Output the [X, Y] coordinate of the center of the cell containing the given text.  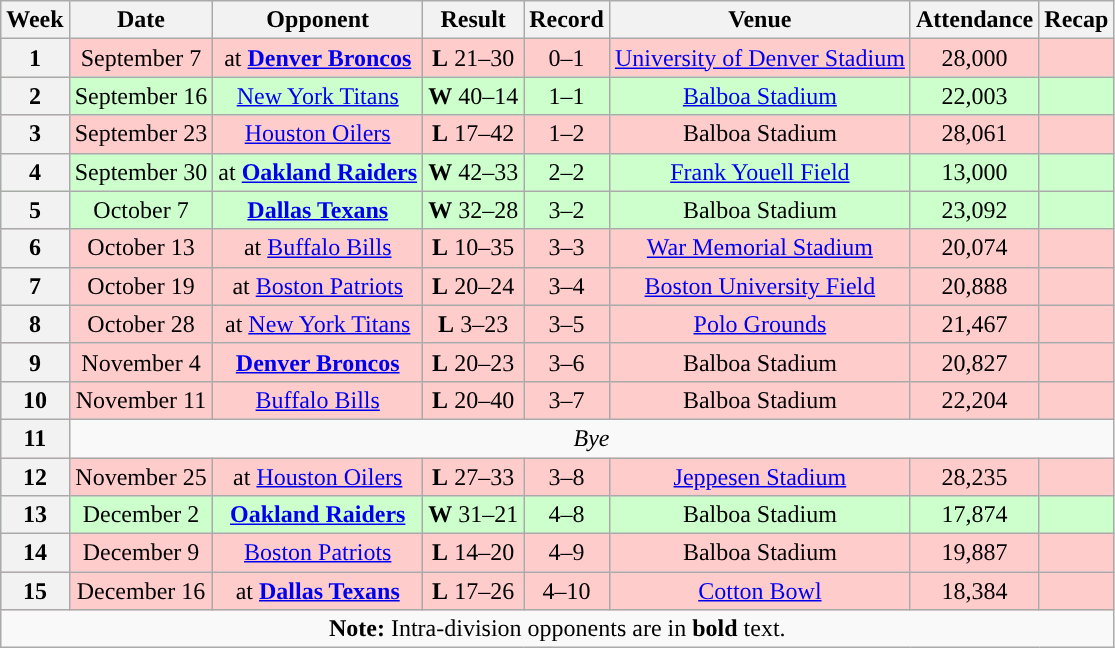
Denver Broncos [318, 362]
L 20–40 [474, 400]
Date [141, 20]
L 14–20 [474, 553]
at Denver Broncos [318, 58]
14 [35, 553]
Bye [592, 438]
L 17–26 [474, 591]
September 23 [141, 134]
5 [35, 210]
18,384 [974, 591]
Venue [760, 20]
15 [35, 591]
at Boston Patriots [318, 286]
W 31–21 [474, 515]
0–1 [567, 58]
New York Titans [318, 96]
L 17–42 [474, 134]
L 10–35 [474, 248]
20,074 [974, 248]
September 16 [141, 96]
December 16 [141, 591]
University of Denver Stadium [760, 58]
November 25 [141, 477]
Oakland Raiders [318, 515]
6 [35, 248]
September 30 [141, 172]
L 20–23 [474, 362]
2–2 [567, 172]
October 19 [141, 286]
October 7 [141, 210]
1–2 [567, 134]
L 20–24 [474, 286]
at Buffalo Bills [318, 248]
Polo Grounds [760, 324]
W 42–33 [474, 172]
3 [35, 134]
28,000 [974, 58]
7 [35, 286]
Week [35, 20]
3–7 [567, 400]
3–8 [567, 477]
W 32–28 [474, 210]
L 27–33 [474, 477]
19,887 [974, 553]
December 9 [141, 553]
8 [35, 324]
4–9 [567, 553]
November 4 [141, 362]
Jeppesen Stadium [760, 477]
4–8 [567, 515]
11 [35, 438]
L 3–23 [474, 324]
1 [35, 58]
20,827 [974, 362]
at Dallas Texans [318, 591]
22,003 [974, 96]
October 13 [141, 248]
Boston Patriots [318, 553]
Frank Youell Field [760, 172]
Buffalo Bills [318, 400]
13,000 [974, 172]
Note: Intra-division opponents are in bold text. [558, 629]
War Memorial Stadium [760, 248]
23,092 [974, 210]
L 21–30 [474, 58]
3–5 [567, 324]
28,061 [974, 134]
3–4 [567, 286]
3–3 [567, 248]
October 28 [141, 324]
Boston University Field [760, 286]
3–6 [567, 362]
Cotton Bowl [760, 591]
4 [35, 172]
3–2 [567, 210]
10 [35, 400]
20,888 [974, 286]
Houston Oilers [318, 134]
28,235 [974, 477]
December 2 [141, 515]
at New York Titans [318, 324]
Result [474, 20]
21,467 [974, 324]
September 7 [141, 58]
W 40–14 [474, 96]
13 [35, 515]
1–1 [567, 96]
November 11 [141, 400]
Attendance [974, 20]
Opponent [318, 20]
22,204 [974, 400]
17,874 [974, 515]
at Oakland Raiders [318, 172]
9 [35, 362]
at Houston Oilers [318, 477]
12 [35, 477]
Recap [1076, 20]
Dallas Texans [318, 210]
Record [567, 20]
2 [35, 96]
4–10 [567, 591]
